For the text-containing cell, return its midpoint in [x, y] coordinate format. 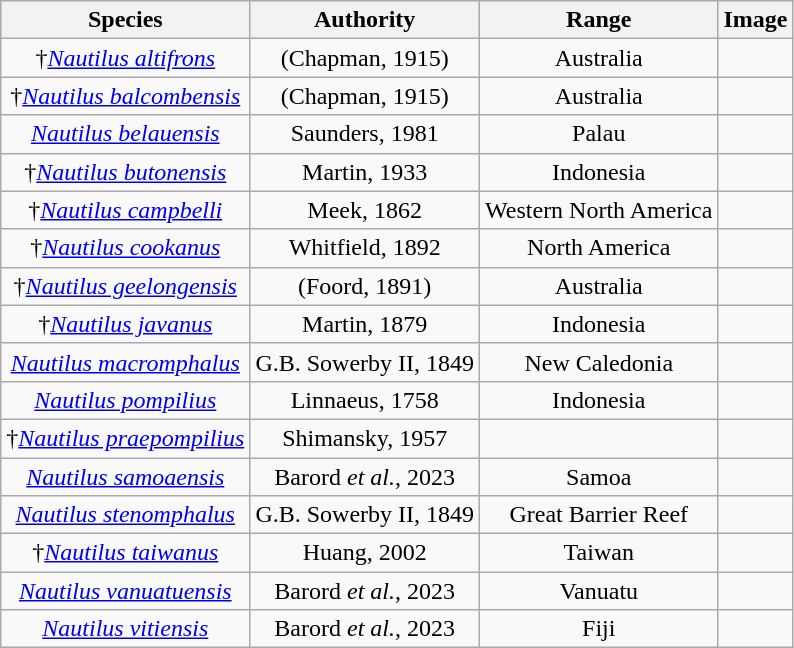
†Nautilus altifrons [126, 58]
Range [599, 20]
†Nautilus javanus [126, 324]
†Nautilus balcombensis [126, 96]
New Caledonia [599, 362]
†Nautilus cookanus [126, 248]
Nautilus vanuatuensis [126, 591]
Meek, 1862 [365, 210]
Huang, 2002 [365, 553]
Nautilus stenomphalus [126, 515]
(Foord, 1891) [365, 286]
Martin, 1879 [365, 324]
Fiji [599, 629]
†Nautilus taiwanus [126, 553]
Taiwan [599, 553]
Nautilus vitiensis [126, 629]
North America [599, 248]
Saunders, 1981 [365, 134]
Authority [365, 20]
Great Barrier Reef [599, 515]
†Nautilus butonensis [126, 172]
Vanuatu [599, 591]
Nautilus macromphalus [126, 362]
†Nautilus campbelli [126, 210]
Samoa [599, 477]
Nautilus belauensis [126, 134]
Palau [599, 134]
Shimansky, 1957 [365, 438]
†Nautilus praepompilius [126, 438]
Image [756, 20]
Nautilus samoaensis [126, 477]
Species [126, 20]
Martin, 1933 [365, 172]
Western North America [599, 210]
Nautilus pompilius [126, 400]
†Nautilus geelongensis [126, 286]
Whitfield, 1892 [365, 248]
Linnaeus, 1758 [365, 400]
